Provide the (X, Y) coordinate of the cell's center where the given text is located.  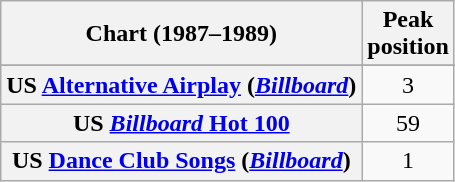
US Billboard Hot 100 (182, 123)
US Alternative Airplay (Billboard) (182, 85)
1 (408, 161)
Peakposition (408, 34)
59 (408, 123)
3 (408, 85)
US Dance Club Songs (Billboard) (182, 161)
Chart (1987–1989) (182, 34)
